Capture the cell that displays the provided text and extract its [x, y] central coordinate. 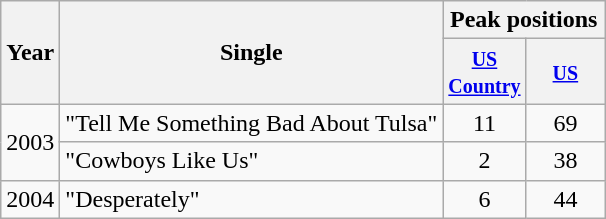
Year [30, 52]
2004 [30, 199]
"Cowboys Like Us" [252, 161]
Peak positions [524, 20]
38 [566, 161]
US Country [484, 72]
"Desperately" [252, 199]
11 [484, 123]
6 [484, 199]
"Tell Me Something Bad About Tulsa" [252, 123]
44 [566, 199]
69 [566, 123]
2 [484, 161]
2003 [30, 142]
Single [252, 52]
US [566, 72]
